Provide the [X, Y] coordinate of the cell's center where the given text is located.  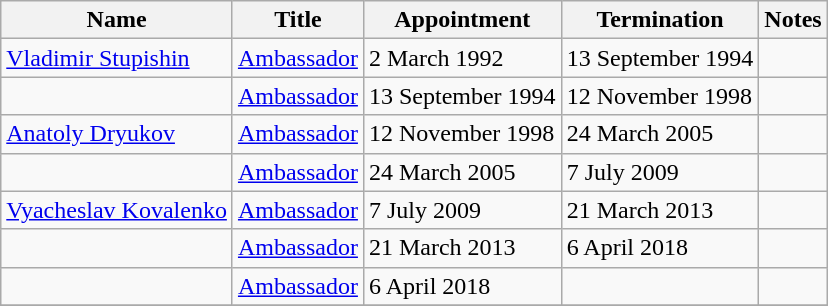
Vladimir Stupishin [117, 58]
Title [298, 20]
Notes [793, 20]
Vyacheslav Kovalenko [117, 210]
Name [117, 20]
Anatoly Dryukov [117, 134]
Termination [660, 20]
2 March 1992 [462, 58]
Appointment [462, 20]
